Determine the [X, Y] coordinate at the center of the cell enclosing the given text.  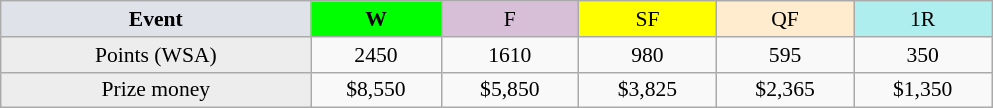
W [376, 19]
$3,825 [648, 90]
$1,350 [923, 90]
1R [923, 19]
595 [785, 55]
Event [156, 19]
350 [923, 55]
$8,550 [376, 90]
980 [648, 55]
$5,850 [510, 90]
2450 [376, 55]
1610 [510, 55]
QF [785, 19]
SF [648, 19]
Points (WSA) [156, 55]
Prize money [156, 90]
$2,365 [785, 90]
F [510, 19]
